Search for the cell housing the specified text and yield its (x, y) center coordinate. 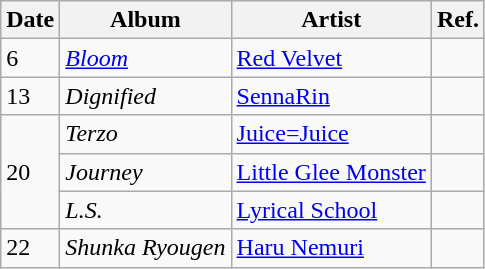
Red Velvet (331, 58)
Artist (331, 20)
Terzo (146, 134)
Bloom (146, 58)
Album (146, 20)
Journey (146, 172)
Shunka Ryougen (146, 248)
6 (30, 58)
20 (30, 172)
Juice=Juice (331, 134)
SennaRin (331, 96)
Date (30, 20)
22 (30, 248)
Ref. (458, 20)
Little Glee Monster (331, 172)
L.S. (146, 210)
13 (30, 96)
Haru Nemuri (331, 248)
Lyrical School (331, 210)
Dignified (146, 96)
